Capture the cell that displays the provided text and extract its [X, Y] central coordinate. 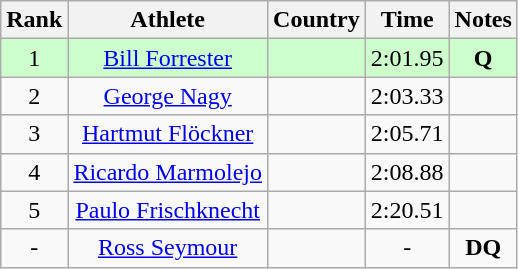
Ross Seymour [168, 248]
George Nagy [168, 96]
Ricardo Marmolejo [168, 172]
2:03.33 [407, 96]
DQ [483, 248]
2:08.88 [407, 172]
Athlete [168, 20]
1 [34, 58]
Time [407, 20]
2:01.95 [407, 58]
4 [34, 172]
3 [34, 134]
Hartmut Flöckner [168, 134]
2:20.51 [407, 210]
Paulo Frischknecht [168, 210]
Rank [34, 20]
Country [317, 20]
Bill Forrester [168, 58]
2 [34, 96]
Notes [483, 20]
5 [34, 210]
Q [483, 58]
2:05.71 [407, 134]
